Scan for the cell matching the given text and deliver its (x, y) coordinate at center. 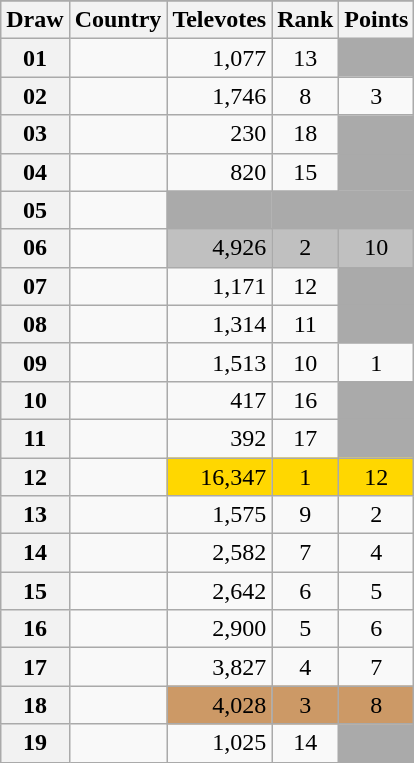
09 (35, 362)
Points (376, 20)
Draw (35, 20)
4,028 (220, 705)
1,077 (220, 58)
392 (220, 438)
06 (35, 248)
04 (35, 172)
05 (35, 210)
1,171 (220, 286)
2,642 (220, 591)
07 (35, 286)
01 (35, 58)
1,314 (220, 324)
03 (35, 134)
4,926 (220, 248)
19 (35, 743)
3,827 (220, 667)
417 (220, 400)
16,347 (220, 477)
2,900 (220, 629)
1,575 (220, 515)
1,746 (220, 96)
08 (35, 324)
Televotes (220, 20)
Rank (306, 20)
230 (220, 134)
1,025 (220, 743)
1,513 (220, 362)
820 (220, 172)
02 (35, 96)
2,582 (220, 553)
9 (306, 515)
Country (118, 20)
